Capture the cell that displays the provided text and extract its [x, y] central coordinate. 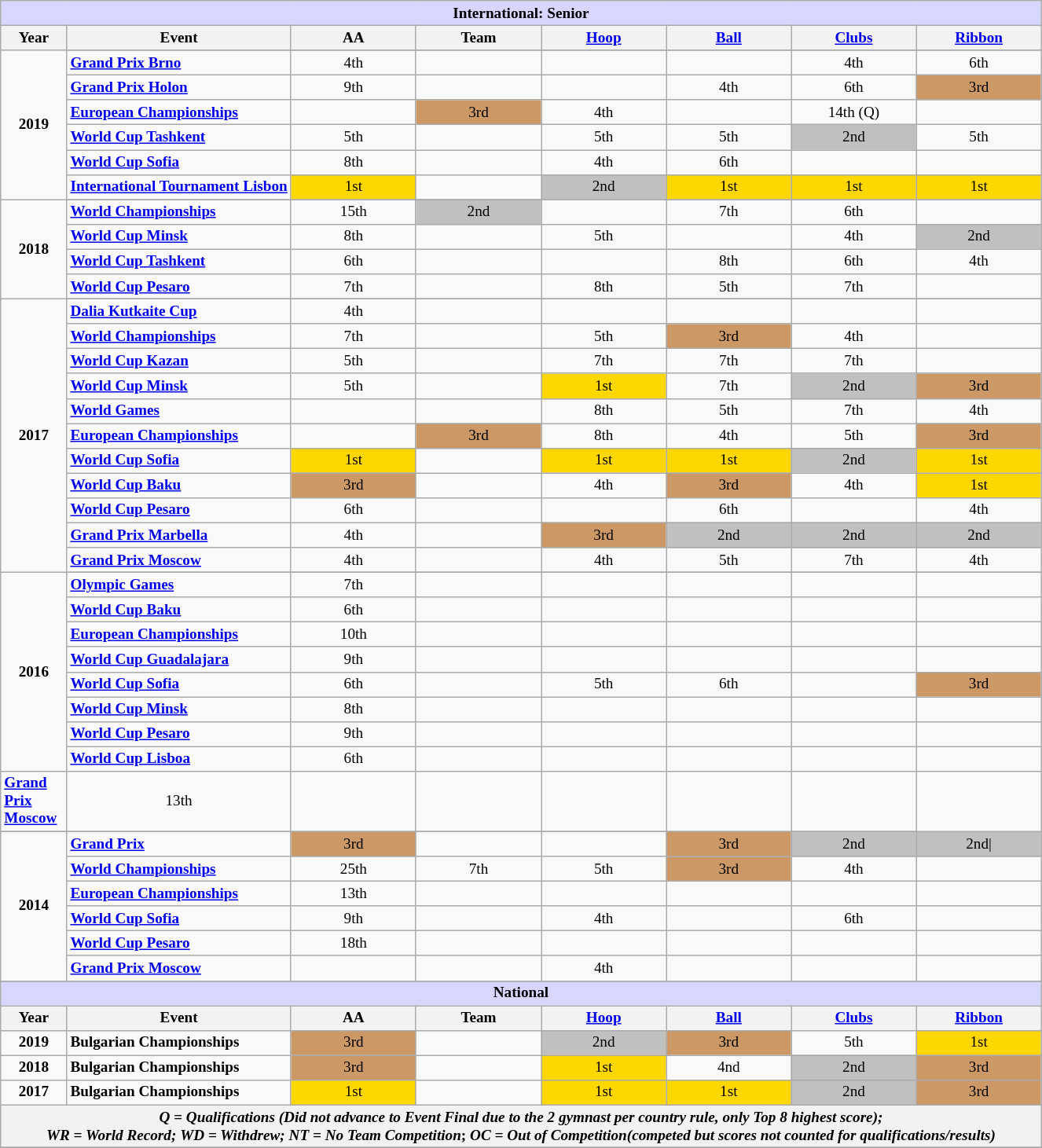
World Games [179, 411]
2014 [34, 906]
Grand Prix [179, 844]
World Cup Guadalajara [179, 659]
Grand Prix Marbella [179, 535]
World Cup Lisboa [179, 759]
Grand Prix Brno [179, 63]
International Tournament Lisbon [179, 187]
Olympic Games [179, 585]
National [521, 993]
15th [354, 212]
Grand Prix Holon [179, 87]
World Cup Kazan [179, 361]
4nd [729, 1068]
Dalia Kutkaite Cup [179, 311]
2nd| [979, 844]
International: Senior [521, 13]
2016 [34, 671]
18th [354, 944]
14th (Q) [853, 112]
10th [354, 635]
25th [354, 869]
